Search for the cell housing the specified text and yield its [X, Y] center coordinate. 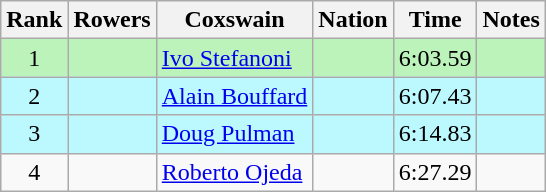
Ivo Stefanoni [234, 58]
Notes [511, 20]
6:14.83 [435, 134]
6:03.59 [435, 58]
4 [34, 172]
3 [34, 134]
Doug Pulman [234, 134]
6:07.43 [435, 96]
1 [34, 58]
Rank [34, 20]
Coxswain [234, 20]
Alain Bouffard [234, 96]
Roberto Ojeda [234, 172]
2 [34, 96]
Rowers [112, 20]
6:27.29 [435, 172]
Time [435, 20]
Nation [353, 20]
